Locate the cell with the specified text and output its [X, Y] center coordinate. 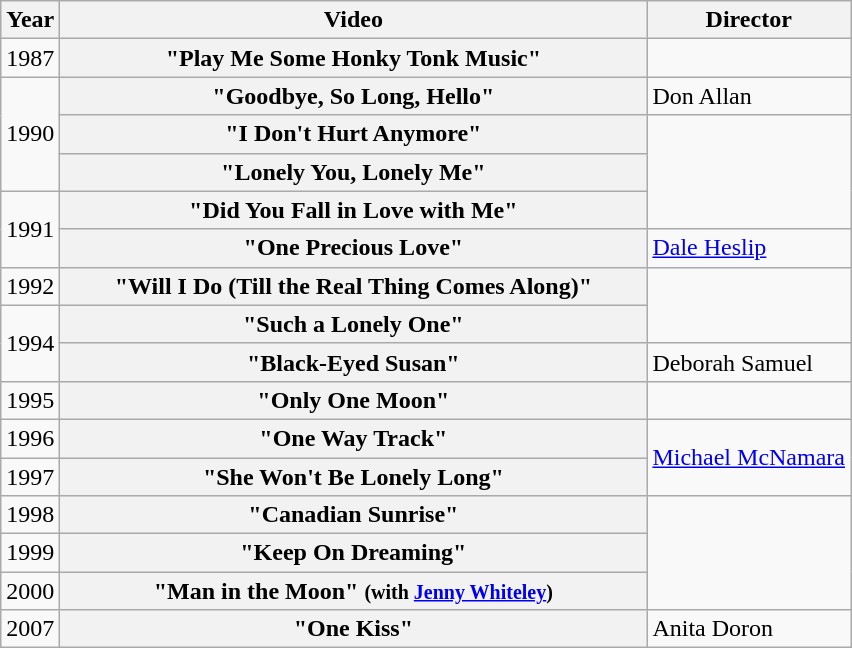
1992 [30, 286]
Don Allan [749, 96]
"Only One Moon" [354, 400]
1995 [30, 400]
1999 [30, 553]
"One Way Track" [354, 438]
1997 [30, 477]
"One Precious Love" [354, 248]
"Lonely You, Lonely Me" [354, 172]
"Canadian Sunrise" [354, 515]
1987 [30, 58]
"One Kiss" [354, 629]
"Goodbye, So Long, Hello" [354, 96]
2007 [30, 629]
1990 [30, 134]
1998 [30, 515]
"I Don't Hurt Anymore" [354, 134]
Anita Doron [749, 629]
"Play Me Some Honky Tonk Music" [354, 58]
1996 [30, 438]
"Did You Fall in Love with Me" [354, 210]
"Black-Eyed Susan" [354, 362]
Deborah Samuel [749, 362]
1994 [30, 343]
Director [749, 20]
"Man in the Moon" (with Jenny Whiteley) [354, 591]
"Will I Do (Till the Real Thing Comes Along)" [354, 286]
1991 [30, 229]
"She Won't Be Lonely Long" [354, 477]
2000 [30, 591]
"Such a Lonely One" [354, 324]
Video [354, 20]
Year [30, 20]
Dale Heslip [749, 248]
"Keep On Dreaming" [354, 553]
Michael McNamara [749, 457]
